Capture the cell that displays the provided text and extract its (X, Y) central coordinate. 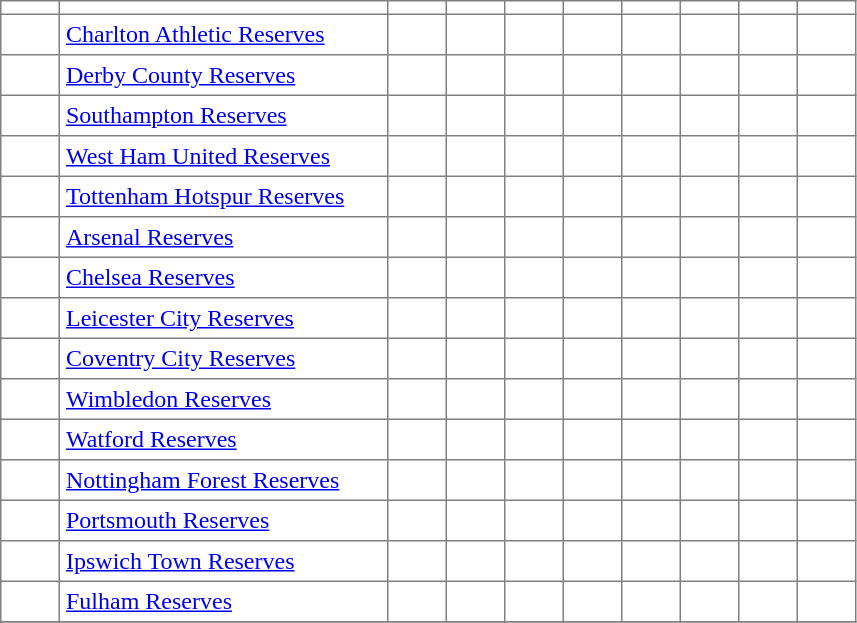
Watford Reserves (223, 439)
Arsenal Reserves (223, 237)
West Ham United Reserves (223, 156)
Portsmouth Reserves (223, 520)
Nottingham Forest Reserves (223, 480)
Wimbledon Reserves (223, 399)
Tottenham Hotspur Reserves (223, 196)
Coventry City Reserves (223, 358)
Derby County Reserves (223, 75)
Chelsea Reserves (223, 277)
Charlton Athletic Reserves (223, 34)
Fulham Reserves (223, 601)
Leicester City Reserves (223, 318)
Southampton Reserves (223, 115)
Ipswich Town Reserves (223, 561)
